Find where the given text appears and provide that cell's center as [x, y] coordinate. 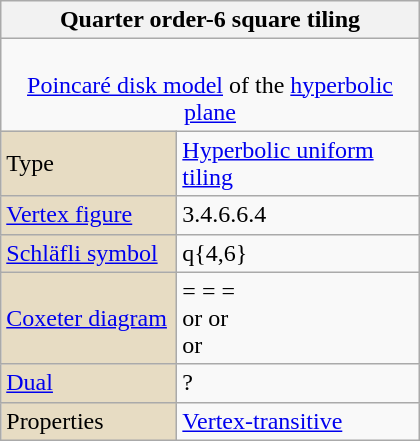
= = = or or or [298, 318]
? [298, 383]
Properties [89, 421]
Poincaré disk model of the hyperbolic plane [210, 85]
Vertex-transitive [298, 421]
Quarter order-6 square tiling [210, 20]
3.4.6.6.4 [298, 215]
Coxeter diagram [89, 318]
q{4,6} [298, 253]
Schläfli symbol [89, 253]
Dual [89, 383]
Hyperbolic uniform tiling [298, 164]
Vertex figure [89, 215]
Type [89, 164]
